Determine the (x, y) coordinate at the center of the cell enclosing the given text.  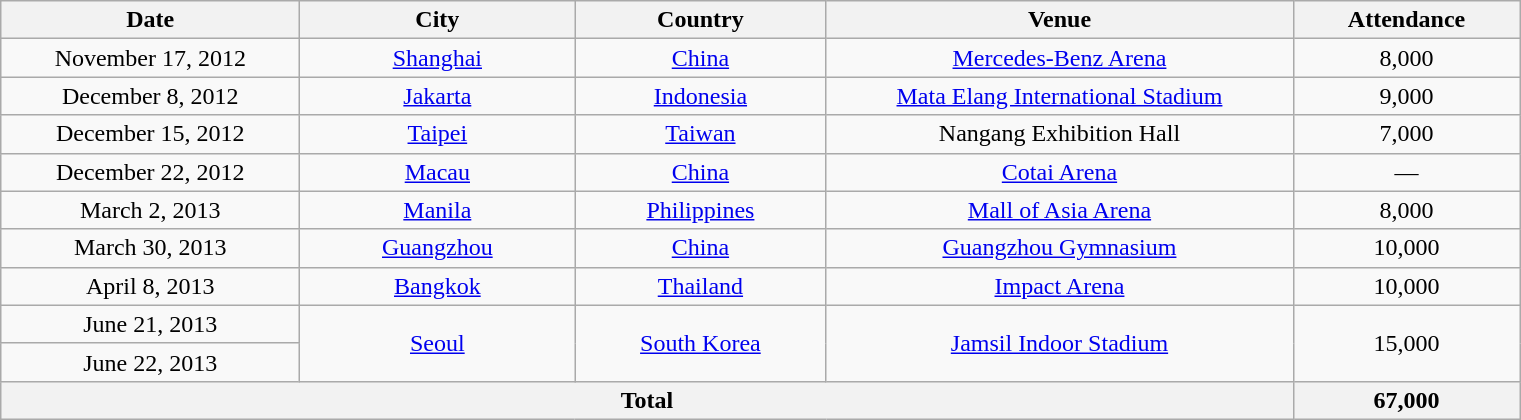
March 2, 2013 (150, 210)
9,000 (1406, 96)
Taiwan (700, 134)
Manila (438, 210)
7,000 (1406, 134)
Taipei (438, 134)
Date (150, 20)
Venue (1060, 20)
Mall of Asia Arena (1060, 210)
June 22, 2013 (150, 362)
South Korea (700, 343)
December 22, 2012 (150, 172)
December 8, 2012 (150, 96)
City (438, 20)
67,000 (1406, 400)
Cotai Arena (1060, 172)
Attendance (1406, 20)
Mata Elang International Stadium (1060, 96)
November 17, 2012 (150, 58)
15,000 (1406, 343)
April 8, 2013 (150, 286)
Mercedes-Benz Arena (1060, 58)
Bangkok (438, 286)
Total (647, 400)
Philippines (700, 210)
Guangzhou (438, 248)
Macau (438, 172)
Seoul (438, 343)
March 30, 2013 (150, 248)
Shanghai (438, 58)
June 21, 2013 (150, 324)
Country (700, 20)
Nangang Exhibition Hall (1060, 134)
Jamsil Indoor Stadium (1060, 343)
December 15, 2012 (150, 134)
Guangzhou Gymnasium (1060, 248)
Thailand (700, 286)
Impact Arena (1060, 286)
— (1406, 172)
Jakarta (438, 96)
Indonesia (700, 96)
